Capture the cell that displays the provided text and extract its [X, Y] central coordinate. 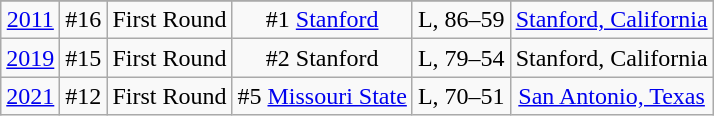
L, 70–51 [461, 96]
#5 Missouri State [322, 96]
L, 86–59 [461, 20]
2011 [30, 20]
L, 79–54 [461, 58]
San Antonio, Texas [612, 96]
#15 [84, 58]
#16 [84, 20]
#1 Stanford [322, 20]
#12 [84, 96]
2021 [30, 96]
2019 [30, 58]
#2 Stanford [322, 58]
